Return the [X, Y] coordinate for the center point of the cell that contains the specified text.  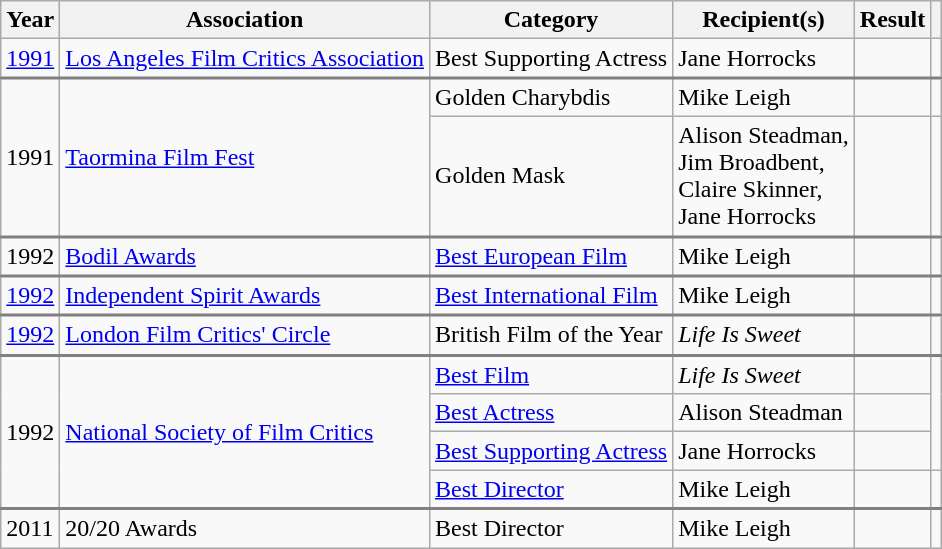
Best Actress [552, 413]
Bodil Awards [245, 256]
Golden Charybdis [552, 98]
National Society of Film Critics [245, 432]
Recipient(s) [764, 20]
Category [552, 20]
Best European Film [552, 256]
20/20 Awards [245, 528]
Association [245, 20]
Year [30, 20]
Independent Spirit Awards [245, 296]
Best International Film [552, 296]
2011 [30, 528]
London Film Critics' Circle [245, 335]
Los Angeles Film Critics Association [245, 58]
Golden Mask [552, 176]
Result [892, 20]
British Film of the Year [552, 335]
Alison Steadman [764, 413]
Alison Steadman,Jim Broadbent,Claire Skinner,Jane Horrocks [764, 176]
Taormina Film Fest [245, 158]
Best Film [552, 374]
